Pinpoint the cell where the given text exists, returning its [X, Y] midpoint coordinate. 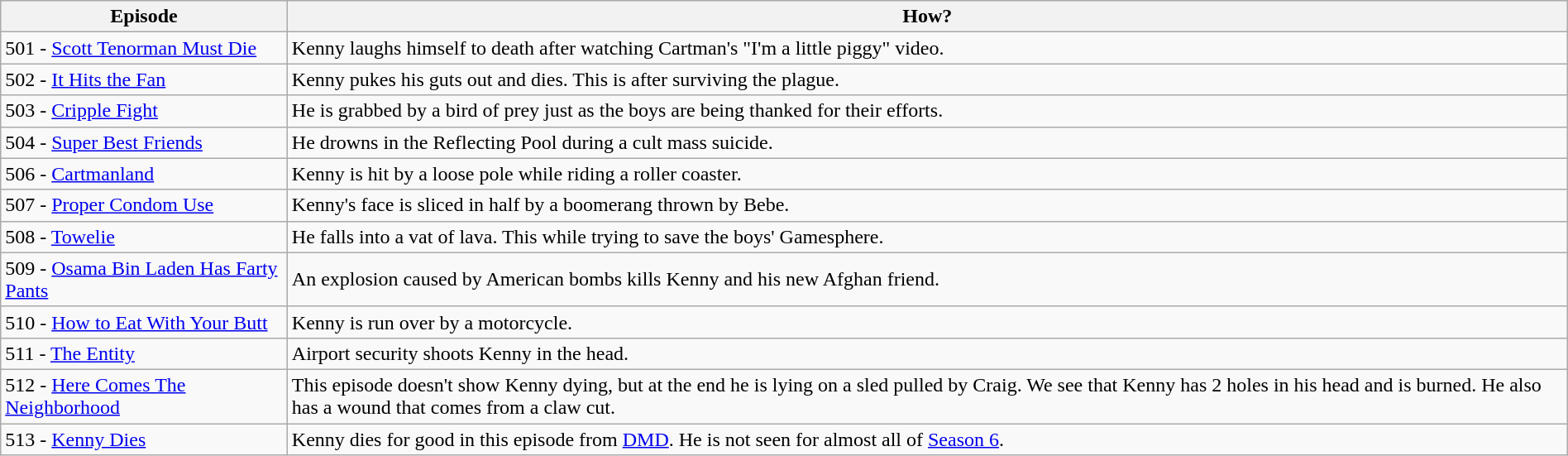
He drowns in the Reflecting Pool during a cult mass suicide. [927, 142]
An explosion caused by American bombs kills Kenny and his new Afghan friend. [927, 280]
He is grabbed by a bird of prey just as the boys are being thanked for their efforts. [927, 111]
506 - Cartmanland [144, 174]
512 - Here Comes The Neighborhood [144, 396]
Kenny dies for good in this episode from DMD. He is not seen for almost all of Season 6. [927, 439]
Kenny is hit by a loose pole while riding a roller coaster. [927, 174]
504 - Super Best Friends [144, 142]
513 - Kenny Dies [144, 439]
509 - Osama Bin Laden Has Farty Pants [144, 280]
508 - Towelie [144, 237]
Kenny laughs himself to death after watching Cartman's "I'm a little piggy" video. [927, 48]
511 - The Entity [144, 353]
501 - Scott Tenorman Must Die [144, 48]
Kenny is run over by a motorcycle. [927, 322]
Kenny's face is sliced in half by a boomerang thrown by Bebe. [927, 205]
502 - It Hits the Fan [144, 79]
Kenny pukes his guts out and dies. This is after surviving the plague. [927, 79]
How? [927, 17]
507 - Proper Condom Use [144, 205]
Episode [144, 17]
510 - How to Eat With Your Butt [144, 322]
503 - Cripple Fight [144, 111]
Airport security shoots Kenny in the head. [927, 353]
He falls into a vat of lava. This while trying to save the boys' Gamesphere. [927, 237]
